Extract the [X, Y] coordinate from the center of the cell holding the provided text.  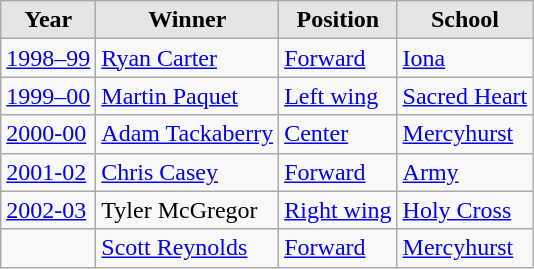
Scott Reynolds [188, 248]
2001-02 [48, 172]
2002-03 [48, 210]
Martin Paquet [188, 96]
Holy Cross [465, 210]
Adam Tackaberry [188, 134]
Winner [188, 20]
Army [465, 172]
Ryan Carter [188, 58]
Year [48, 20]
Right wing [338, 210]
1998–99 [48, 58]
2000-00 [48, 134]
Sacred Heart [465, 96]
1999–00 [48, 96]
School [465, 20]
Tyler McGregor [188, 210]
Chris Casey [188, 172]
Left wing [338, 96]
Iona [465, 58]
Position [338, 20]
Center [338, 134]
